Scan for the cell matching the given text and deliver its [x, y] coordinate at center. 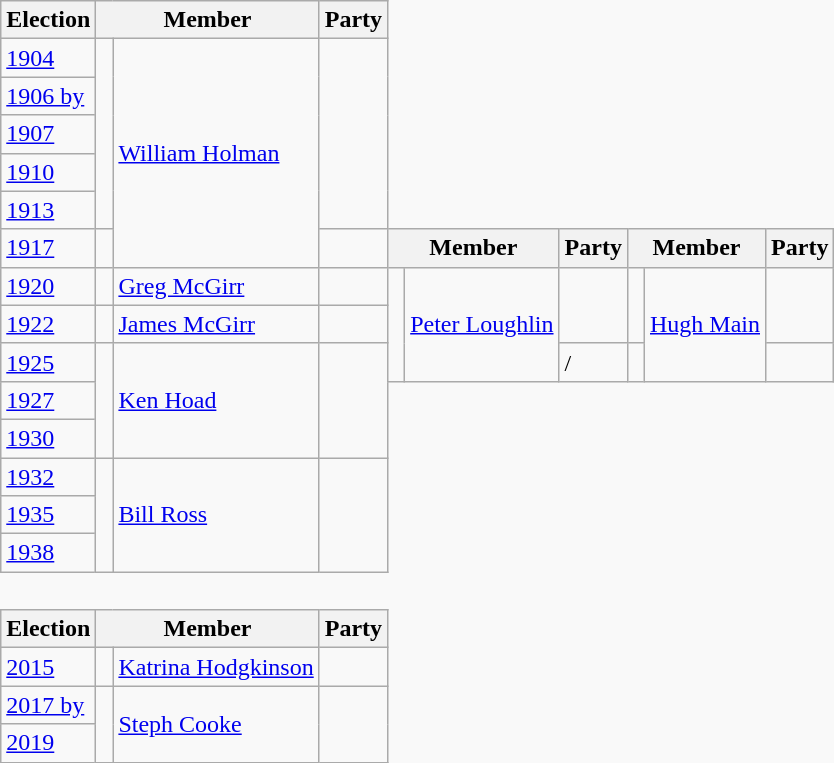
1935 [48, 515]
2015 [48, 667]
1920 [48, 286]
1925 [48, 362]
2017 by [48, 705]
William Holman [216, 153]
Katrina Hodgkinson [216, 667]
2019 [48, 743]
1922 [48, 324]
Steph Cooke [216, 724]
1927 [48, 400]
Hugh Main [704, 324]
1913 [48, 210]
1930 [48, 438]
1907 [48, 134]
1917 [48, 248]
1938 [48, 553]
1906 by [48, 96]
James McGirr [216, 324]
1932 [48, 477]
Peter Loughlin [482, 324]
Greg McGirr [216, 286]
1910 [48, 172]
1904 [48, 58]
Ken Hoad [216, 400]
Bill Ross [216, 515]
/ [593, 362]
